Pinpoint the cell where the given text exists, returning its [x, y] midpoint coordinate. 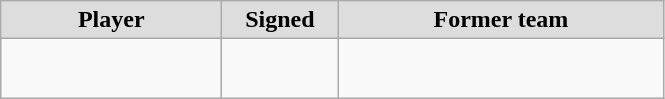
Player [112, 20]
Former team [501, 20]
Signed [280, 20]
